Locate the cell with the specified text and output its (X, Y) center coordinate. 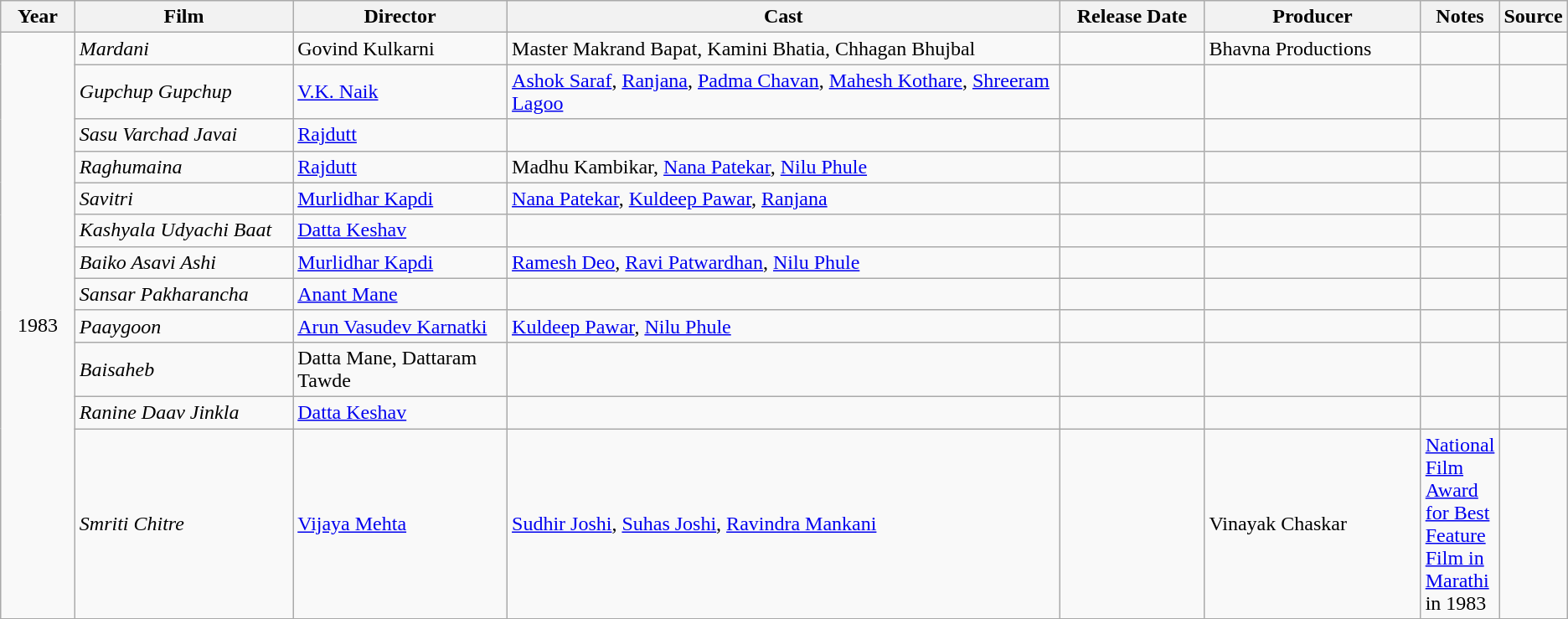
Datta Mane, Dattaram Tawde (400, 369)
Ramesh Deo, Ravi Patwardhan, Nilu Phule (784, 262)
Source (1533, 17)
Sudhir Joshi, Suhas Joshi, Ravindra Mankani (784, 524)
Kashyala Udyachi Baat (183, 230)
Year (39, 17)
Gupchup Gupchup (183, 92)
Nana Patekar, Kuldeep Pawar, Ranjana (784, 199)
Paaygoon (183, 326)
Sasu Varchad Javai (183, 135)
Mardani (183, 49)
V.K. Naik (400, 92)
Ashok Saraf, Ranjana, Padma Chavan, Mahesh Kothare, Shreeram Lagoo (784, 92)
Smriti Chitre (183, 524)
Savitri (183, 199)
National Film Award for Best Feature Film in Marathi in 1983 (1460, 524)
Raghumaina (183, 167)
Baiko Asavi Ashi (183, 262)
Govind Kulkarni (400, 49)
Kuldeep Pawar, Nilu Phule (784, 326)
Vinayak Chaskar (1313, 524)
Producer (1313, 17)
Baisaheb (183, 369)
Release Date (1132, 17)
Sansar Pakharancha (183, 294)
1983 (39, 326)
Madhu Kambikar, Nana Patekar, Nilu Phule (784, 167)
Vijaya Mehta (400, 524)
Bhavna Productions (1313, 49)
Arun Vasudev Karnatki (400, 326)
Anant Mane (400, 294)
Cast (784, 17)
Notes (1460, 17)
Ranine Daav Jinkla (183, 412)
Film (183, 17)
Master Makrand Bapat, Kamini Bhatia, Chhagan Bhujbal (784, 49)
Director (400, 17)
